Output the [X, Y] coordinate of the center of the cell containing the given text.  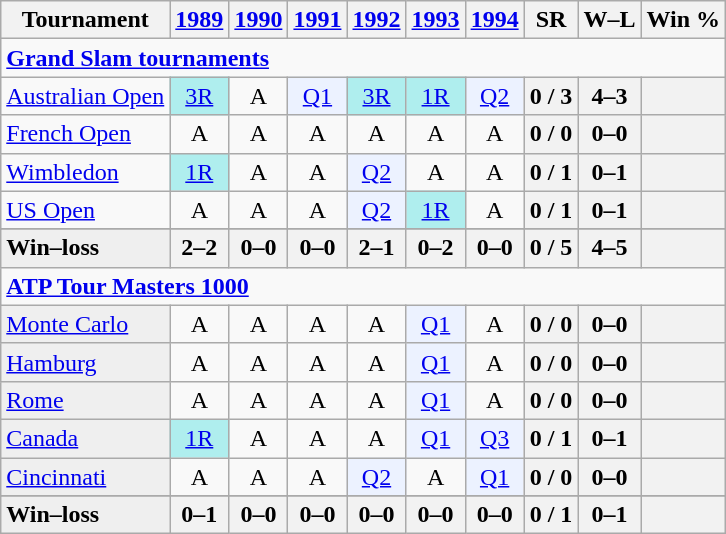
US Open [86, 210]
0 / 5 [551, 248]
1989 [200, 20]
Australian Open [86, 96]
Hamburg [86, 362]
1993 [436, 20]
French Open [86, 134]
1994 [494, 20]
W–L [610, 20]
1991 [318, 20]
1990 [258, 20]
Wimbledon [86, 172]
0 / 3 [551, 96]
Cincinnati [86, 477]
4–5 [610, 248]
Win % [684, 20]
Rome [86, 400]
2–1 [376, 248]
4–3 [610, 96]
Canada [86, 438]
Q3 [494, 438]
0–2 [436, 248]
SR [551, 20]
Monte Carlo [86, 324]
Tournament [86, 20]
Grand Slam tournaments [364, 58]
2–2 [200, 248]
1992 [376, 20]
ATP Tour Masters 1000 [364, 286]
